Return [x, y] of the center of cell containing provided text 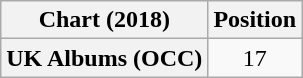
17 [255, 58]
Position [255, 20]
UK Albums (OCC) [104, 58]
Chart (2018) [104, 20]
